Search for the cell housing the specified text and yield its (x, y) center coordinate. 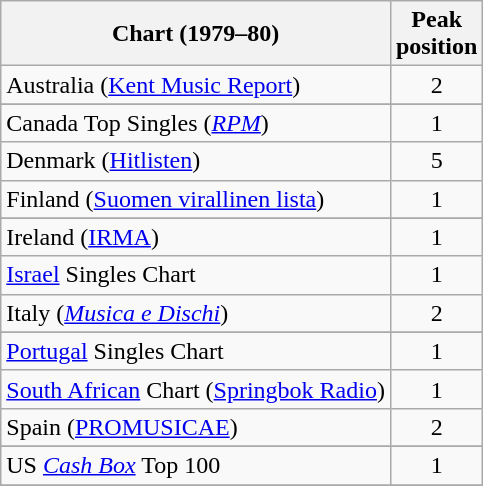
Spain (PROMUSICAE) (196, 427)
Australia (Kent Music Report) (196, 85)
Finland (Suomen virallinen lista) (196, 199)
US Cash Box Top 100 (196, 465)
Ireland (IRMA) (196, 237)
5 (436, 161)
Israel Singles Chart (196, 275)
Canada Top Singles (RPM) (196, 123)
Peakposition (436, 34)
Chart (1979–80) (196, 34)
Portugal Singles Chart (196, 351)
South African Chart (Springbok Radio) (196, 389)
Denmark (Hitlisten) (196, 161)
Italy (Musica e Dischi) (196, 313)
